Scan for the cell matching the given text and deliver its [X, Y] coordinate at center. 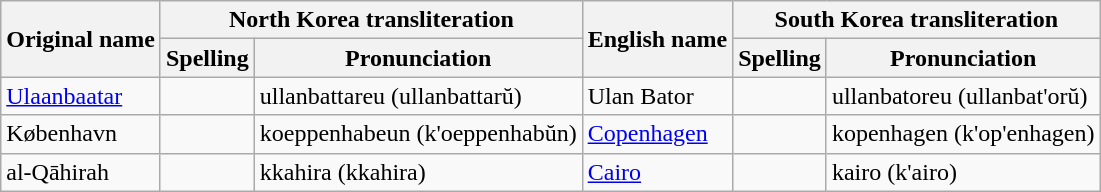
Original name [81, 39]
Ulaanbaatar [81, 96]
English name [657, 39]
ullanbattareu (ullanbattarŭ) [418, 96]
kairo (k'airo) [963, 172]
Cairo [657, 172]
Ulan Bator [657, 96]
al-Qāhirah [81, 172]
kkahira (kkahira) [418, 172]
København [81, 134]
North Korea transliteration [371, 20]
Copenhagen [657, 134]
koeppenhabeun (k'oeppenhabŭn) [418, 134]
kopenhagen (k'op'enhagen) [963, 134]
South Korea transliteration [916, 20]
ullanbatoreu (ullanbat'orŭ) [963, 96]
